Capture the cell that displays the provided text and extract its (x, y) central coordinate. 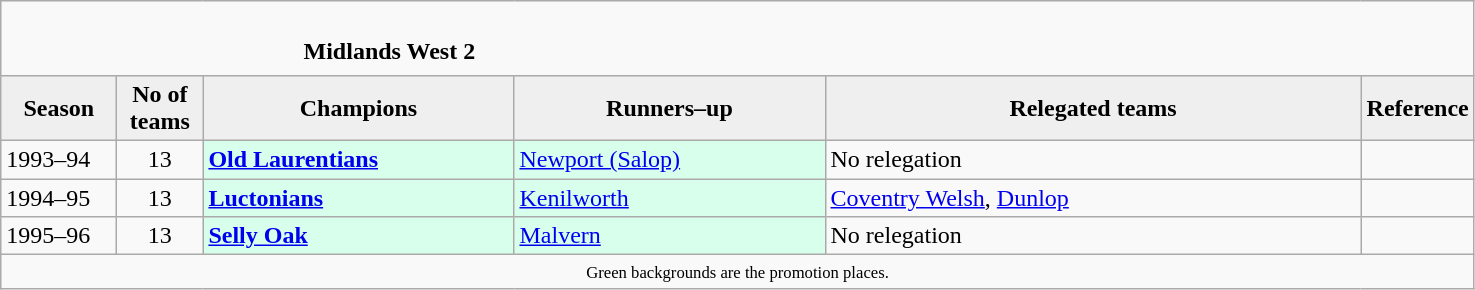
1994–95 (59, 197)
Season (59, 108)
1993–94 (59, 159)
Reference (1418, 108)
Champions (358, 108)
No of teams (160, 108)
Newport (Salop) (670, 159)
Relegated teams (1093, 108)
Kenilworth (670, 197)
1995–96 (59, 236)
Luctonians (358, 197)
Old Laurentians (358, 159)
Runners–up (670, 108)
Malvern (670, 236)
Green backgrounds are the promotion places. (738, 272)
Selly Oak (358, 236)
Coventry Welsh, Dunlop (1093, 197)
